Locate the cell with the specified text and output its [x, y] center coordinate. 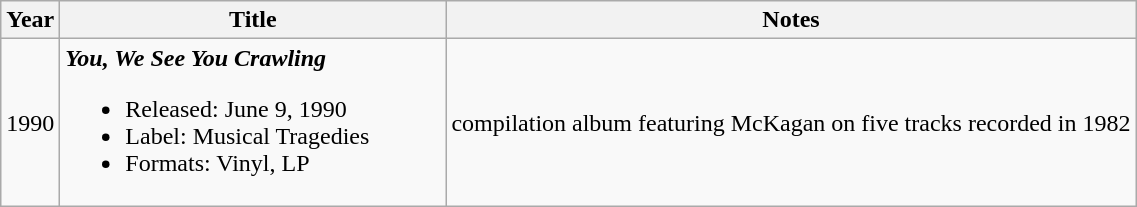
1990 [30, 122]
Title [253, 20]
Notes [791, 20]
Year [30, 20]
You, We See You CrawlingReleased: June 9, 1990Label: Musical TragediesFormats: Vinyl, LP [253, 122]
compilation album featuring McKagan on five tracks recorded in 1982 [791, 122]
